Find where the given text appears and provide that cell's center as [x, y] coordinate. 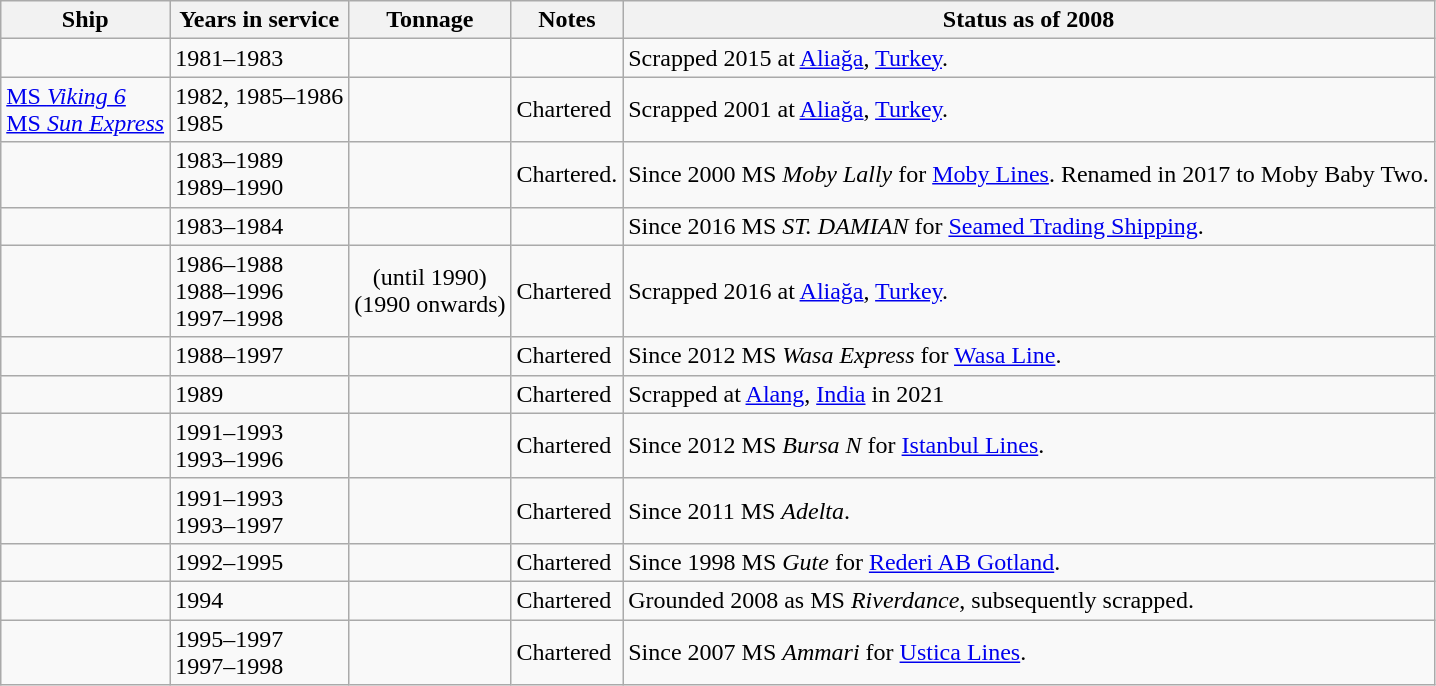
1992–1995 [260, 562]
Scrapped 2016 at Aliağa, Turkey. [1029, 291]
Ship [86, 20]
Tonnage [430, 20]
Scrapped at Alang, India in 2021 [1029, 394]
Since 2011 MS Adelta. [1029, 510]
Grounded 2008 as MS Riverdance, subsequently scrapped. [1029, 600]
Chartered. [567, 174]
Since 2012 MS Wasa Express for Wasa Line. [1029, 356]
MS Viking 6MS Sun Express [86, 110]
1988–1997 [260, 356]
Years in service [260, 20]
1981–1983 [260, 58]
Since 2000 MS Moby Lally for Moby Lines. Renamed in 2017 to Moby Baby Two. [1029, 174]
1994 [260, 600]
1986–19881988–19961997–1998 [260, 291]
1989 [260, 394]
Status as of 2008 [1029, 20]
1991–19931993–1997 [260, 510]
(until 1990) (1990 onwards) [430, 291]
1991–19931993–1996 [260, 446]
1995–19971997–1998 [260, 652]
Since 2007 MS Ammari for Ustica Lines. [1029, 652]
Since 1998 MS Gute for Rederi AB Gotland. [1029, 562]
Scrapped 2001 at Aliağa, Turkey. [1029, 110]
1983–19891989–1990 [260, 174]
1983–1984 [260, 226]
Since 2012 MS Bursa N for Istanbul Lines. [1029, 446]
1982, 1985–19861985 [260, 110]
Notes [567, 20]
Since 2016 MS ST. DAMIAN for Seamed Trading Shipping. [1029, 226]
Scrapped 2015 at Aliağa, Turkey. [1029, 58]
